Locate the cell with the specified text and output its (X, Y) center coordinate. 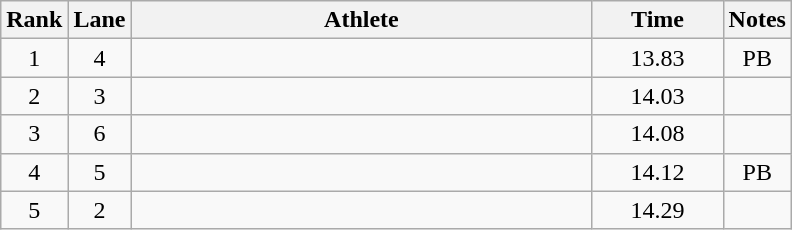
14.08 (658, 134)
14.29 (658, 210)
Athlete (362, 20)
14.03 (658, 96)
Notes (757, 20)
Rank (34, 20)
6 (100, 134)
14.12 (658, 172)
Lane (100, 20)
Time (658, 20)
13.83 (658, 58)
1 (34, 58)
